From the cell containing the given text, extract its center point as (x, y) coordinate. 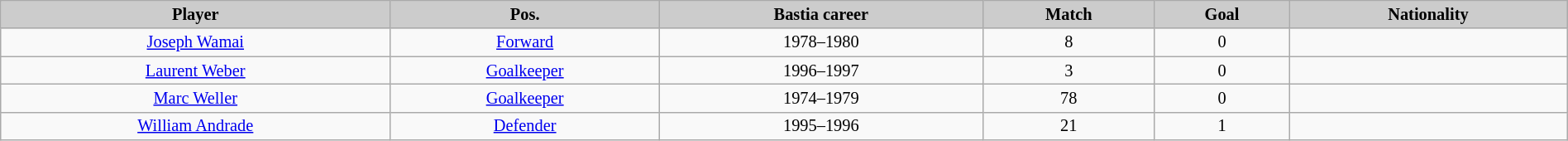
Player (195, 14)
1 (1221, 126)
Pos. (525, 14)
Joseph Wamai (195, 42)
3 (1068, 70)
8 (1068, 42)
21 (1068, 126)
1995–1996 (821, 126)
1996–1997 (821, 70)
Goal (1221, 14)
Marc Weller (195, 98)
William Andrade (195, 126)
Defender (525, 126)
78 (1068, 98)
Match (1068, 14)
1974–1979 (821, 98)
Forward (525, 42)
1978–1980 (821, 42)
Nationality (1429, 14)
Laurent Weber (195, 70)
Bastia career (821, 14)
